Identify which cell holds the provided text, then report its [X, Y] central coordinate. 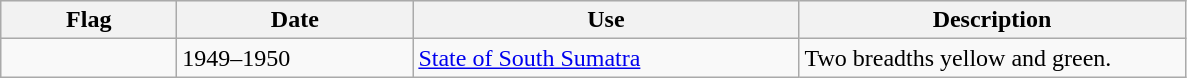
Date [295, 20]
Two breadths yellow and green. [992, 58]
Flag [89, 20]
1949–1950 [295, 58]
State of South Sumatra [606, 58]
Description [992, 20]
Use [606, 20]
